Pinpoint the cell where the given text exists, returning its [x, y] midpoint coordinate. 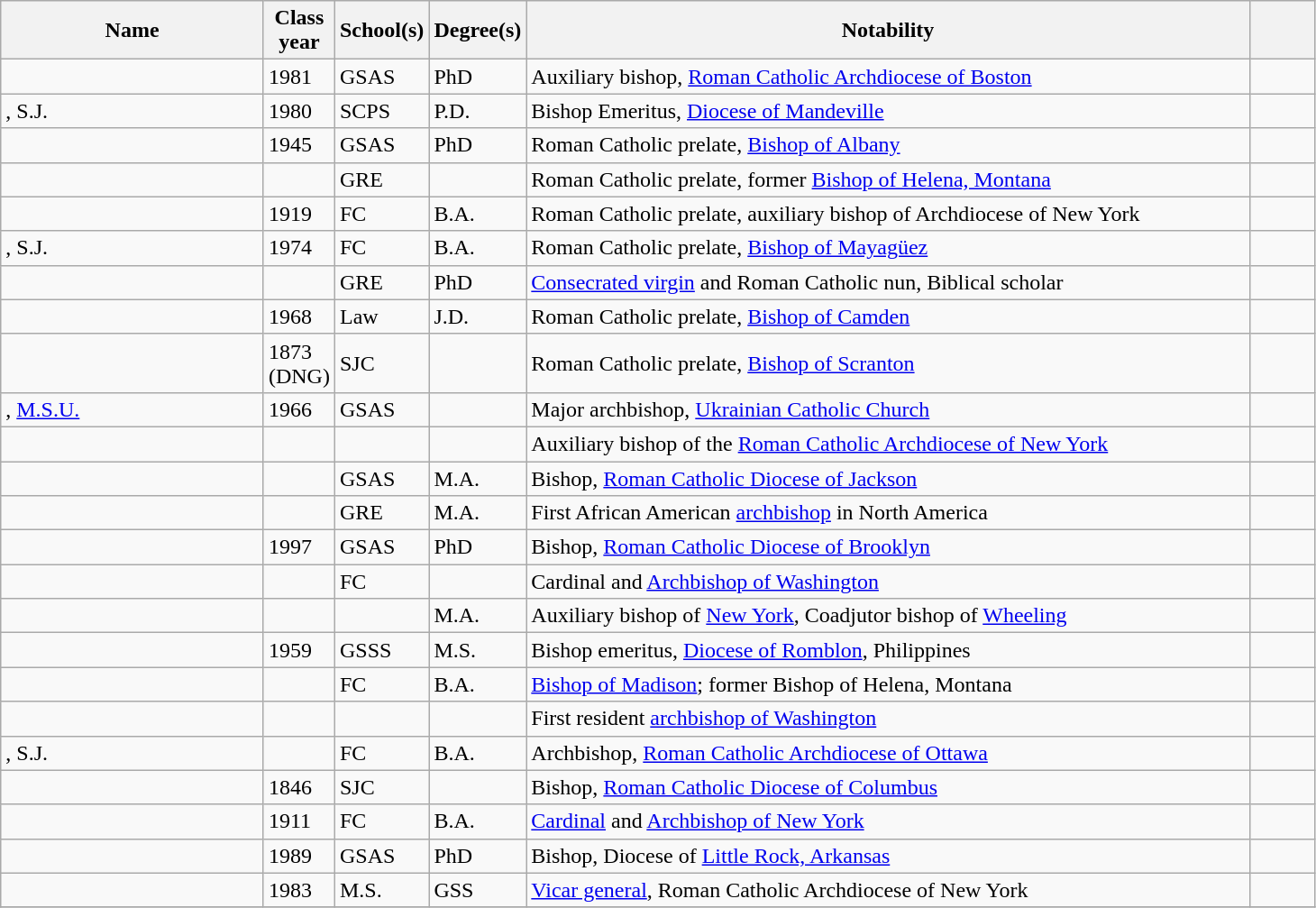
1980 [299, 111]
P.D. [478, 111]
Bishop, Roman Catholic Diocese of Columbus [888, 787]
Roman Catholic prelate, Bishop of Camden [888, 316]
Law [381, 316]
Roman Catholic prelate, Bishop of Mayagüez [888, 248]
1911 [299, 821]
Consecrated virgin and Roman Catholic nun, Biblical scholar [888, 282]
1983 [299, 890]
, M.S.U. [133, 409]
Roman Catholic prelate, Bishop of Albany [888, 145]
1873 (DNG) [299, 362]
Bishop, Roman Catholic Diocese of Jackson [888, 479]
Name [133, 31]
1968 [299, 316]
Class year [299, 31]
SCPS [381, 111]
1846 [299, 787]
1997 [299, 547]
Auxiliary bishop of the Roman Catholic Archdiocese of New York [888, 444]
Roman Catholic prelate, former Bishop of Helena, Montana [888, 179]
1974 [299, 248]
Roman Catholic prelate, Bishop of Scranton [888, 362]
J.D. [478, 316]
Roman Catholic prelate, auxiliary bishop of Archdiocese of New York [888, 214]
Archbishop, Roman Catholic Archdiocese of Ottawa [888, 753]
1966 [299, 409]
First resident archbishop of Washington [888, 719]
GSSS [381, 650]
Bishop of Madison; former Bishop of Helena, Montana [888, 684]
School(s) [381, 31]
Auxiliary bishop of New York, Coadjutor bishop of Wheeling [888, 616]
Vicar general, Roman Catholic Archdiocese of New York [888, 890]
Cardinal and Archbishop of Washington [888, 582]
Degree(s) [478, 31]
1989 [299, 856]
1981 [299, 77]
Bishop Emeritus, Diocese of Mandeville [888, 111]
Bishop, Diocese of Little Rock, Arkansas [888, 856]
Bishop, Roman Catholic Diocese of Brooklyn [888, 547]
1959 [299, 650]
Cardinal and Archbishop of New York [888, 821]
1945 [299, 145]
First African American archbishop in North America [888, 513]
1919 [299, 214]
Major archbishop, Ukrainian Catholic Church [888, 409]
Auxiliary bishop, Roman Catholic Archdiocese of Boston [888, 77]
GSS [478, 890]
Bishop emeritus, Diocese of Romblon, Philippines [888, 650]
Notability [888, 31]
